Search for the cell housing the specified text and yield its [X, Y] center coordinate. 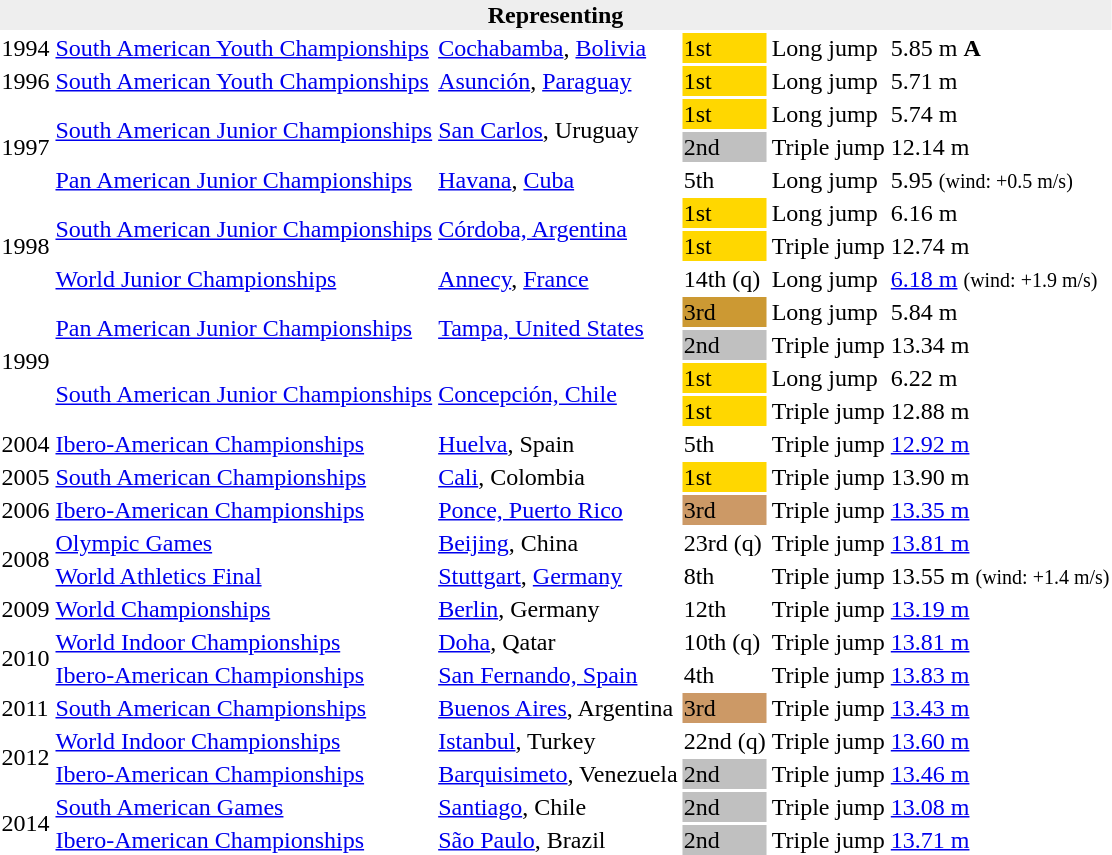
13.34 m [1000, 345]
13.55 m (wind: +1.4 m/s) [1000, 576]
Córdoba, Argentina [558, 230]
12.14 m [1000, 147]
2005 [26, 477]
13.35 m [1000, 510]
13.08 m [1000, 807]
5.84 m [1000, 312]
13.71 m [1000, 840]
1999 [26, 362]
2009 [26, 609]
Cali, Colombia [558, 477]
6.22 m [1000, 378]
Doha, Qatar [558, 642]
23rd (q) [724, 543]
Ponce, Puerto Rico [558, 510]
Istanbul, Turkey [558, 741]
Concepción, Chile [558, 394]
10th (q) [724, 642]
13.90 m [1000, 477]
Buenos Aires, Argentina [558, 708]
1994 [26, 48]
2010 [26, 658]
13.43 m [1000, 708]
22nd (q) [724, 741]
1997 [26, 147]
San Carlos, Uruguay [558, 130]
1998 [26, 246]
13.19 m [1000, 609]
1996 [26, 81]
Asunción, Paraguay [558, 81]
2014 [26, 824]
World Athletics Final [244, 576]
Barquisimeto, Venezuela [558, 774]
13.60 m [1000, 741]
5.71 m [1000, 81]
13.46 m [1000, 774]
Cochabamba, Bolivia [558, 48]
Havana, Cuba [558, 180]
4th [724, 675]
12th [724, 609]
Representing [556, 15]
2012 [26, 758]
2008 [26, 560]
Annecy, France [558, 279]
Huelva, Spain [558, 444]
12.92 m [1000, 444]
6.18 m (wind: +1.9 m/s) [1000, 279]
2006 [26, 510]
South American Games [244, 807]
Beijing, China [558, 543]
Santiago, Chile [558, 807]
World Championships [244, 609]
Stuttgart, Germany [558, 576]
World Junior Championships [244, 279]
Tampa, United States [558, 328]
Berlin, Germany [558, 609]
2011 [26, 708]
14th (q) [724, 279]
8th [724, 576]
5.95 (wind: +0.5 m/s) [1000, 180]
5.74 m [1000, 114]
12.88 m [1000, 411]
Olympic Games [244, 543]
2004 [26, 444]
5.85 m A [1000, 48]
San Fernando, Spain [558, 675]
12.74 m [1000, 246]
6.16 m [1000, 213]
São Paulo, Brazil [558, 840]
13.83 m [1000, 675]
